Locate the cell with the specified text and output its (x, y) center coordinate. 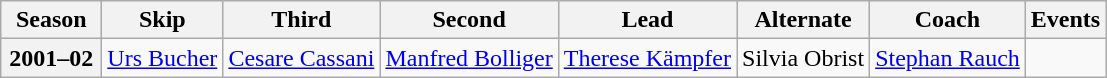
Urs Bucher (162, 58)
Stephan Rauch (948, 58)
Skip (162, 20)
Third (302, 20)
Second (469, 20)
Therese Kämpfer (647, 58)
Cesare Cassani (302, 58)
Events (1065, 20)
Alternate (804, 20)
Lead (647, 20)
Coach (948, 20)
Silvia Obrist (804, 58)
2001–02 (52, 58)
Manfred Bolliger (469, 58)
Season (52, 20)
